Provide the [X, Y] coordinate of the cell's center where the given text is located.  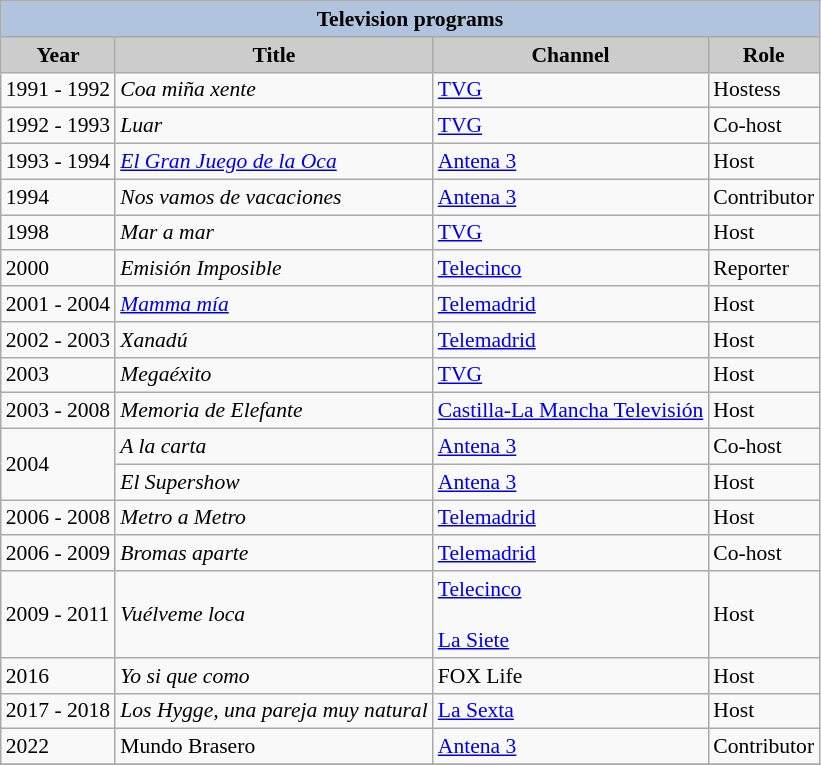
Vuélveme loca [274, 614]
Xanadú [274, 340]
2003 [58, 375]
Mundo Brasero [274, 747]
2009 - 2011 [58, 614]
Emisión Imposible [274, 269]
2017 - 2018 [58, 711]
Mar a mar [274, 233]
TelecincoLa Siete [571, 614]
Title [274, 55]
2022 [58, 747]
1994 [58, 197]
El Supershow [274, 482]
Coa miña xente [274, 90]
FOX Life [571, 676]
2000 [58, 269]
Megaéxito [274, 375]
2002 - 2003 [58, 340]
1992 - 1993 [58, 126]
Los Hygge, una pareja muy natural [274, 711]
2004 [58, 464]
Castilla-La Mancha Televisión [571, 411]
Mamma mía [274, 304]
A la carta [274, 447]
Role [764, 55]
1998 [58, 233]
2016 [58, 676]
2006 - 2008 [58, 518]
2003 - 2008 [58, 411]
La Sexta [571, 711]
Hostess [764, 90]
1993 - 1994 [58, 162]
Television programs [410, 19]
2001 - 2004 [58, 304]
1991 - 1992 [58, 90]
Luar [274, 126]
Yo si que como [274, 676]
Reporter [764, 269]
El Gran Juego de la Oca [274, 162]
Year [58, 55]
Telecinco [571, 269]
Channel [571, 55]
Memoria de Elefante [274, 411]
2006 - 2009 [58, 554]
Metro a Metro [274, 518]
Nos vamos de vacaciones [274, 197]
Bromas aparte [274, 554]
